Return (x, y) of the center of cell containing provided text 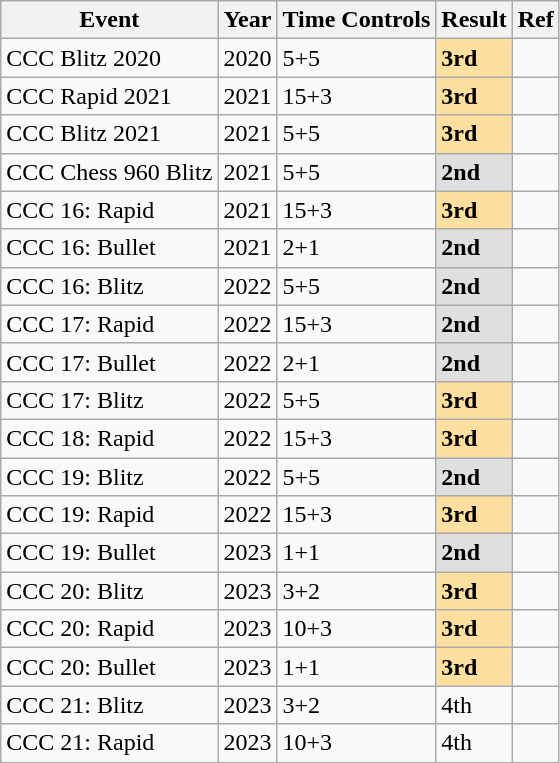
CCC 21: Rapid (110, 743)
CCC 19: Blitz (110, 477)
CCC 19: Rapid (110, 515)
CCC 17: Rapid (110, 324)
Ref (536, 20)
CCC 16: Blitz (110, 286)
CCC 17: Bullet (110, 362)
CCC 16: Rapid (110, 210)
Year (248, 20)
CCC 20: Rapid (110, 629)
Result (474, 20)
CCC 18: Rapid (110, 438)
CCC 20: Bullet (110, 667)
CCC 17: Blitz (110, 400)
CCC Blitz 2020 (110, 58)
Time Controls (356, 20)
Event (110, 20)
CCC 16: Bullet (110, 248)
CCC 19: Bullet (110, 553)
CCC 21: Blitz (110, 705)
CCC Blitz 2021 (110, 134)
CCC 20: Blitz (110, 591)
CCC Rapid 2021 (110, 96)
2020 (248, 58)
CCC Chess 960 Blitz (110, 172)
